Pinpoint the cell where the given text exists, returning its (x, y) midpoint coordinate. 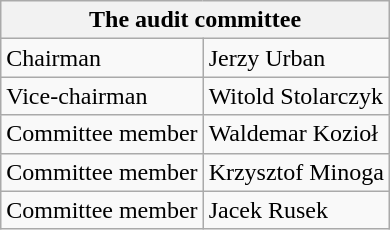
Jerzy Urban (296, 58)
Krzysztof Minoga (296, 172)
The audit committee (196, 20)
Jacek Rusek (296, 210)
Vice-chairman (102, 96)
Waldemar Kozioł (296, 134)
Chairman (102, 58)
Witold Stolarczyk (296, 96)
